Pinpoint the cell where the given text exists, returning its (X, Y) midpoint coordinate. 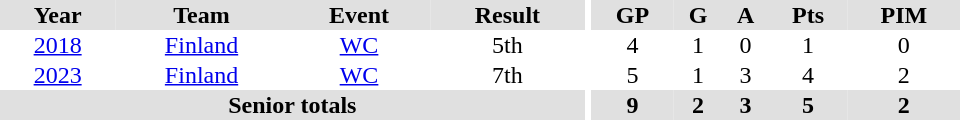
Pts (808, 15)
GP (632, 15)
9 (632, 105)
Team (202, 15)
Result (507, 15)
Senior totals (292, 105)
7th (507, 75)
2023 (58, 75)
PIM (904, 15)
5th (507, 45)
A (746, 15)
Year (58, 15)
G (698, 15)
2018 (58, 45)
Event (359, 15)
